Return the (X, Y) coordinate for the center point of the cell that contains the specified text.  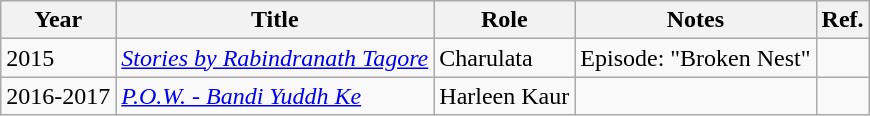
Charulata (504, 58)
Ref. (842, 20)
Episode: "Broken Nest" (696, 58)
2015 (58, 58)
Title (275, 20)
Year (58, 20)
Harleen Kaur (504, 96)
Stories by Rabindranath Tagore (275, 58)
P.O.W. - Bandi Yuddh Ke (275, 96)
Notes (696, 20)
Role (504, 20)
2016-2017 (58, 96)
